Return (x, y) of the center of cell containing provided text 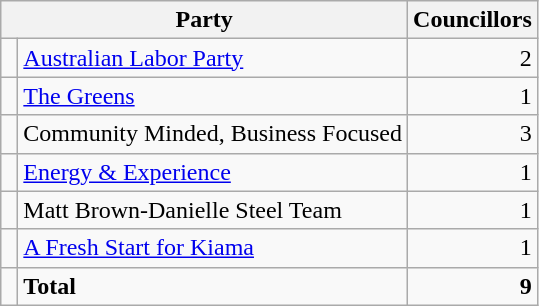
Party (204, 20)
Matt Brown-Danielle Steel Team (213, 210)
Australian Labor Party (213, 58)
9 (473, 286)
3 (473, 134)
A Fresh Start for Kiama (213, 248)
Energy & Experience (213, 172)
The Greens (213, 96)
Councillors (473, 20)
2 (473, 58)
Community Minded, Business Focused (213, 134)
Total (213, 286)
